Capture the cell that displays the provided text and extract its (x, y) central coordinate. 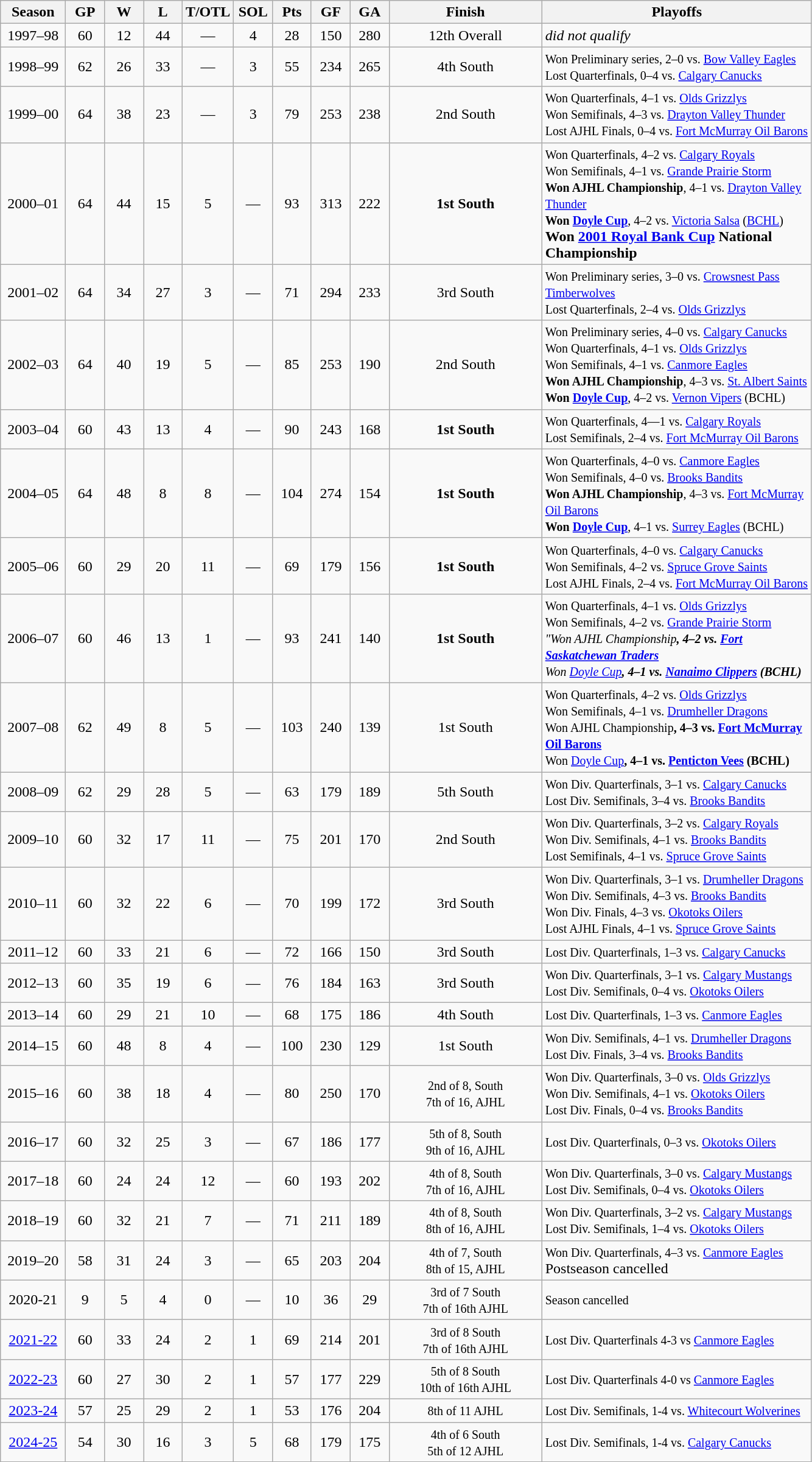
17 (163, 840)
Season cancelled (677, 1299)
230 (331, 1046)
8th of 11 AJHL (465, 1410)
Won Div. Quarterfinals, 3–1 vs. Calgary CanucksLost Div. Semifinals, 3–4 vs. Brooks Bandits (677, 792)
15 (163, 203)
12th Overall (465, 35)
104 (292, 493)
58 (85, 1260)
166 (331, 952)
Won Div. Quarterfinals, 3–2 vs. Calgary RoyalsWon Div. Semifinals, 4–1 vs. Brooks BanditsLost Semifinals, 4–1 vs. Spruce Grove Saints (677, 840)
Lost Div. Quarterfinals, 0–3 vs. Okotoks Oilers (677, 1141)
Lost Div. Quarterfinals, 1–3 vs. Canmore Eagles (677, 1014)
46 (124, 638)
79 (292, 114)
72 (292, 952)
1997–98 (33, 35)
2005–06 (33, 566)
31 (124, 1260)
GA (369, 12)
5th of 8 South10th of 16th AJHL (465, 1379)
Won Quarterfinals, 4–0 vs. Calgary CanucksWon Semifinals, 4–2 vs. Spruce Grove SaintsLost AJHL Finals, 2–4 vs. Fort McMurray Oil Barons (677, 566)
0 (208, 1299)
Finish (465, 12)
2010–11 (33, 904)
GP (85, 12)
2011–12 (33, 952)
222 (369, 203)
Won Div. Quarterfinals, 3–2 vs. Calgary MustangsLost Div. Semifinals, 1–4 vs. Okotoks Oilers (677, 1220)
85 (292, 365)
238 (369, 114)
172 (369, 904)
241 (331, 638)
16 (163, 1442)
229 (369, 1379)
Lost Div. Quarterfinals 4-0 vs Canmore Eagles (677, 1379)
4th of 7, South8th of 15, AJHL (465, 1260)
Won Div. Quarterfinals, 3–0 vs. Olds GrizzlysWon Div. Semifinals, 4–1 vs. Okotoks OilersLost Div. Finals, 0–4 vs. Brooks Bandits (677, 1094)
76 (292, 983)
63 (292, 792)
2006–07 (33, 638)
7 (208, 1220)
9 (85, 1299)
154 (369, 493)
4th of 8, South8th of 16, AJHL (465, 1220)
did not qualify (677, 35)
2002–03 (33, 365)
75 (292, 840)
40 (124, 365)
2003–04 (33, 429)
2019–20 (33, 1260)
100 (292, 1046)
139 (369, 727)
2007–08 (33, 727)
211 (331, 1220)
22 (163, 904)
2013–14 (33, 1014)
26 (124, 67)
140 (369, 638)
23 (163, 114)
2004–05 (33, 493)
5th South (465, 792)
70 (292, 904)
156 (369, 566)
313 (331, 203)
184 (331, 983)
2001–02 (33, 292)
55 (292, 67)
Pts (292, 12)
Won Div. Quarterfinals, 4–3 vs. Canmore EaglesPostseason cancelled (677, 1260)
36 (331, 1299)
35 (124, 983)
2014–15 (33, 1046)
2nd of 8, South7th of 16, AJHL (465, 1094)
L (163, 12)
294 (331, 292)
Won Quarterfinals, 4–1 vs. Olds GrizzlysWon Semifinals, 4–3 vs. Drayton Valley ThunderLost AJHL Finals, 0–4 vs. Fort McMurray Oil Barons (677, 114)
Lost Div. Semifinals, 1-4 vs. Calgary Canucks (677, 1442)
43 (124, 429)
233 (369, 292)
193 (331, 1181)
65 (292, 1260)
Won Quarterfinals, 4—1 vs. Calgary RoyalsLost Semifinals, 2–4 vs. Fort McMurray Oil Barons (677, 429)
243 (331, 429)
2015–16 (33, 1094)
49 (124, 727)
190 (369, 365)
280 (369, 35)
2017–18 (33, 1181)
103 (292, 727)
Lost Div. Quarterfinals 4-3 vs Canmore Eagles (677, 1340)
2024-25 (33, 1442)
240 (331, 727)
Lost Div. Quarterfinals, 1–3 vs. Calgary Canucks (677, 952)
4th of 8, South7th of 16, AJHL (465, 1181)
2008–09 (33, 792)
18 (163, 1094)
4th of 6 South5th of 12 AJHL (465, 1442)
1999–00 (33, 114)
3rd of 8 South7th of 16th AJHL (465, 1340)
250 (331, 1094)
67 (292, 1141)
2022-23 (33, 1379)
168 (369, 429)
2018–19 (33, 1220)
80 (292, 1094)
2012–13 (33, 983)
Won Div. Quarterfinals, 3–0 vs. Calgary MustangsLost Div. Semifinals, 0–4 vs. Okotoks Oilers (677, 1181)
Won Preliminary series, 3–0 vs. Crowsnest Pass TimberwolvesLost Quarterfinals, 2–4 vs. Olds Grizzlys (677, 292)
274 (331, 493)
1998–99 (33, 67)
176 (331, 1410)
Won Preliminary series, 2–0 vs. Bow Valley EaglesLost Quarterfinals, 0–4 vs. Calgary Canucks (677, 67)
2023-24 (33, 1410)
2021-22 (33, 1340)
Won Div. Semifinals, 4–1 vs. Drumheller DragonsLost Div. Finals, 3–4 vs. Brooks Bandits (677, 1046)
Playoffs (677, 12)
234 (331, 67)
203 (331, 1260)
129 (369, 1046)
2016–17 (33, 1141)
GF (331, 12)
SOL (253, 12)
34 (124, 292)
214 (331, 1340)
265 (369, 67)
3rd of 7 South7th of 16th AJHL (465, 1299)
Lost Div. Semifinals, 1-4 vs. Whitecourt Wolverines (677, 1410)
202 (369, 1181)
Won Div. Quarterfinals, 3–1 vs. Calgary MustangsLost Div. Semifinals, 0–4 vs. Okotoks Oilers (677, 983)
W (124, 12)
Season (33, 12)
T/OTL (208, 12)
163 (369, 983)
2000–01 (33, 203)
20 (163, 566)
2009–10 (33, 840)
5th of 8, South9th of 16, AJHL (465, 1141)
199 (331, 904)
90 (292, 429)
54 (85, 1442)
2020-21 (33, 1299)
53 (292, 1410)
